Output the (X, Y) coordinate of the center of the cell containing the given text.  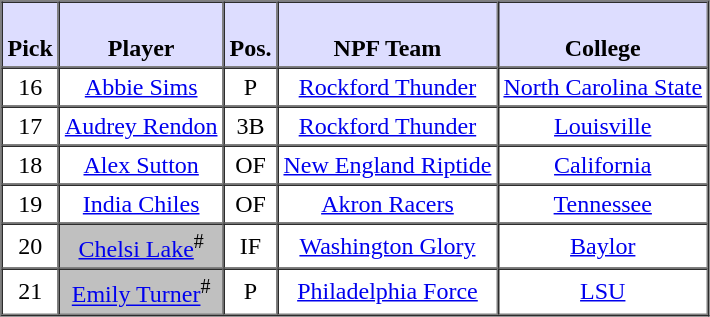
Washington Glory (387, 246)
Alex Sutton (142, 166)
Audrey Rendon (142, 126)
NPF Team (387, 35)
LSU (602, 292)
17 (30, 126)
20 (30, 246)
IF (250, 246)
Abbie Sims (142, 88)
Player (142, 35)
India Chiles (142, 204)
19 (30, 204)
21 (30, 292)
18 (30, 166)
Emily Turner# (142, 292)
16 (30, 88)
Chelsi Lake# (142, 246)
3B (250, 126)
New England Riptide (387, 166)
Philadelphia Force (387, 292)
Akron Racers (387, 204)
Louisville (602, 126)
Baylor (602, 246)
College (602, 35)
Pos. (250, 35)
Tennessee (602, 204)
California (602, 166)
North Carolina State (602, 88)
Pick (30, 35)
